Search for the cell housing the specified text and yield its [X, Y] center coordinate. 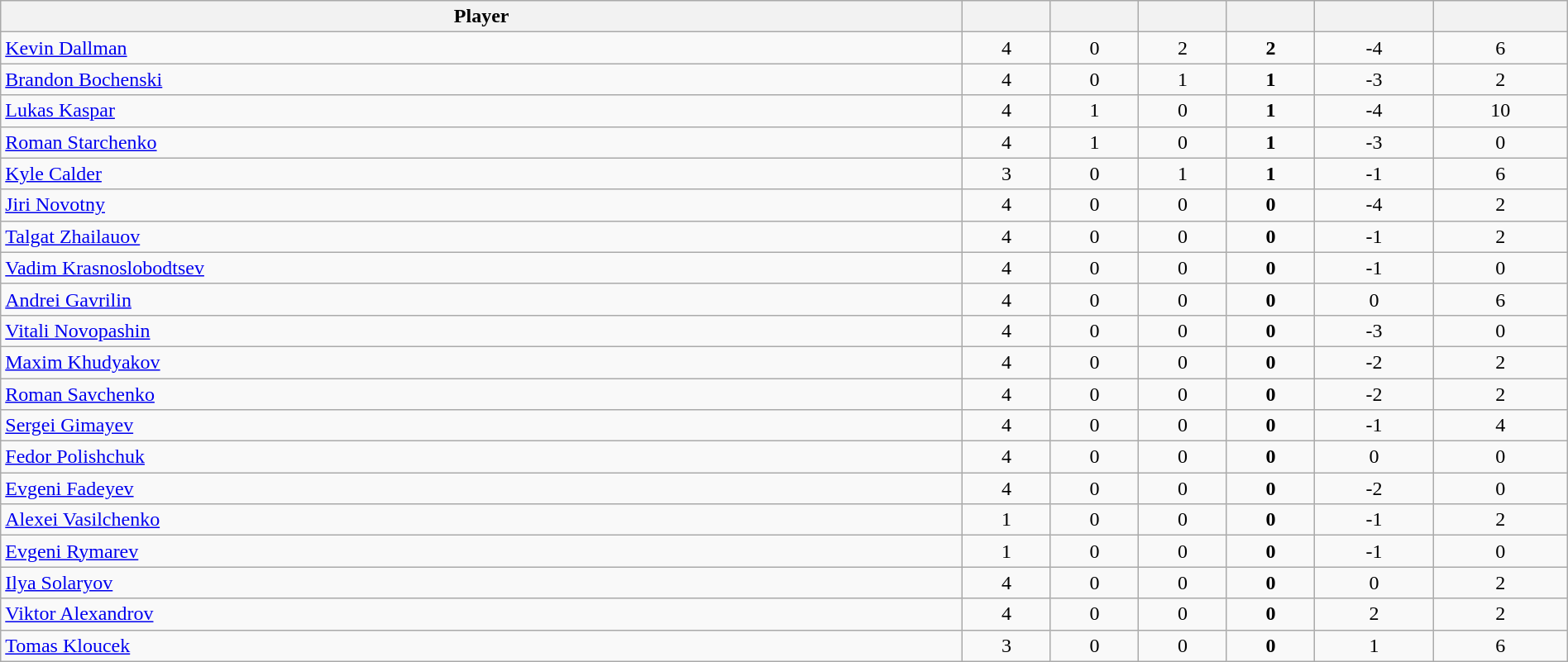
Jiri Novotny [481, 205]
Roman Starchenko [481, 142]
Tomas Kloucek [481, 645]
Player [481, 17]
Alexei Vasilchenko [481, 520]
Maxim Khudyakov [481, 362]
10 [1500, 111]
Evgeni Rymarev [481, 551]
Talgat Zhailauov [481, 236]
Brandon Bochenski [481, 79]
Viktor Alexandrov [481, 614]
Vitali Novopashin [481, 331]
Andrei Gavrilin [481, 299]
Kevin Dallman [481, 48]
Kyle Calder [481, 174]
Ilya Solaryov [481, 583]
Roman Savchenko [481, 394]
Sergei Gimayev [481, 426]
Lukas Kaspar [481, 111]
Vadim Krasnoslobodtsev [481, 268]
Evgeni Fadeyev [481, 488]
Fedor Polishchuk [481, 457]
